For the text-containing cell, return its midpoint in (x, y) coordinate format. 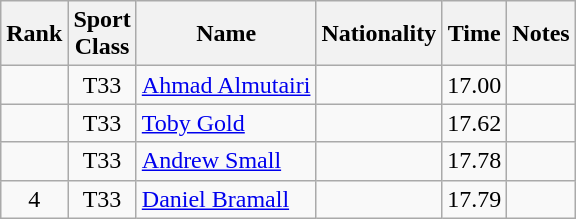
Notes (541, 34)
Toby Gold (226, 123)
17.62 (474, 123)
4 (34, 199)
Andrew Small (226, 161)
Nationality (379, 34)
17.79 (474, 199)
Time (474, 34)
Rank (34, 34)
Ahmad Almutairi (226, 85)
17.78 (474, 161)
SportClass (102, 34)
17.00 (474, 85)
Name (226, 34)
Daniel Bramall (226, 199)
